Extract the (X, Y) coordinate from the center of the cell holding the provided text.  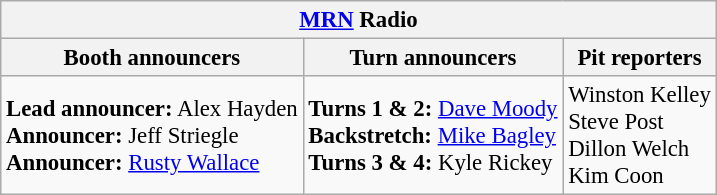
Booth announcers (152, 58)
Turns 1 & 2: Dave MoodyBackstretch: Mike BagleyTurns 3 & 4: Kyle Rickey (433, 136)
Turn announcers (433, 58)
MRN Radio (358, 20)
Pit reporters (640, 58)
Lead announcer: Alex HaydenAnnouncer: Jeff StriegleAnnouncer: Rusty Wallace (152, 136)
Winston KelleySteve PostDillon WelchKim Coon (640, 136)
